Capture the cell that displays the provided text and extract its [X, Y] central coordinate. 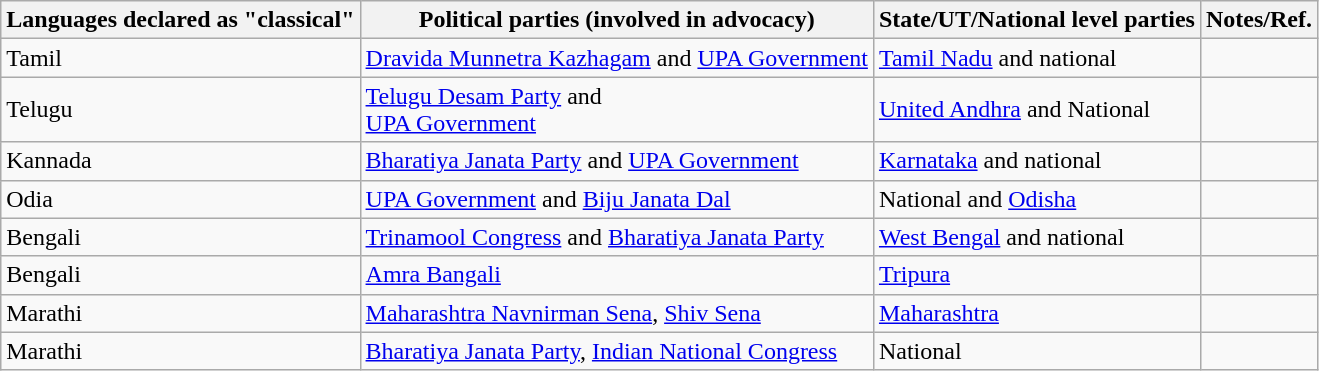
State/UT/National level parties [1036, 20]
UPA Government and Biju Janata Dal [616, 199]
Languages declared as "classical" [180, 20]
National and Odisha [1036, 199]
Tamil [180, 58]
Maharashtra Navnirman Sena, Shiv Sena [616, 313]
United Andhra and National [1036, 110]
Karnataka and national [1036, 161]
Tamil Nadu and national [1036, 58]
Bharatiya Janata Party, Indian National Congress [616, 351]
Notes/Ref. [1258, 20]
Odia [180, 199]
Dravida Munnetra Kazhagam and UPA Government [616, 58]
National [1036, 351]
Trinamool Congress and Bharatiya Janata Party [616, 237]
Bharatiya Janata Party and UPA Government [616, 161]
Tripura [1036, 275]
Kannada [180, 161]
Political parties (involved in advocacy) [616, 20]
Telugu Desam Party and UPA Government [616, 110]
Amra Bangali [616, 275]
Telugu [180, 110]
Maharashtra [1036, 313]
West Bengal and national [1036, 237]
